Determine the (x, y) coordinate at the center of the cell enclosing the given text.  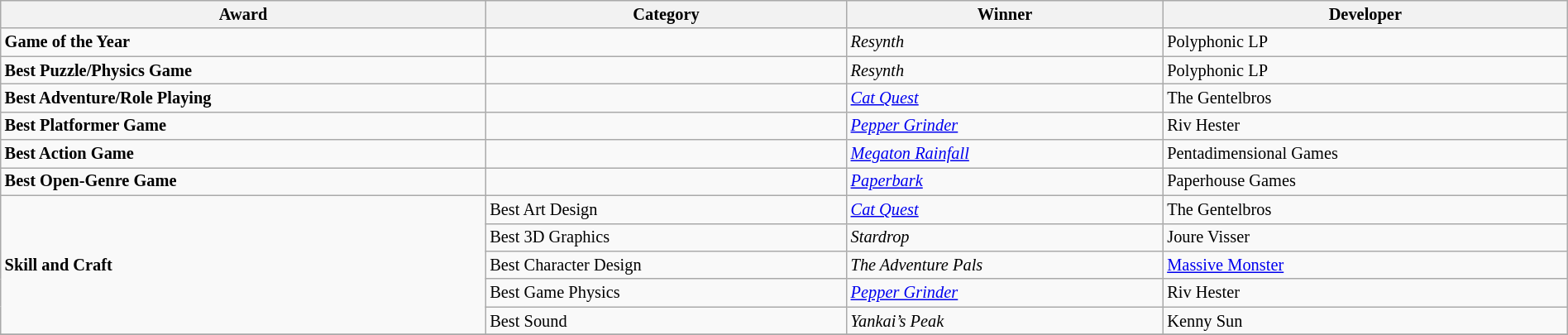
Best Platformer Game (243, 126)
The Adventure Pals (1006, 265)
Joure Visser (1365, 237)
Skill and Craft (243, 265)
Best Art Design (666, 209)
Pentadimensional Games (1365, 154)
Winner (1006, 14)
Game of the Year (243, 42)
Best Sound (666, 321)
Yankai’s Peak (1006, 321)
Best Game Physics (666, 293)
Best Puzzle/Physics Game (243, 70)
Developer (1365, 14)
Megaton Rainfall (1006, 154)
Best Action Game (243, 154)
Kenny Sun (1365, 321)
Paperbark (1006, 181)
Paperhouse Games (1365, 181)
Best Character Design (666, 265)
Best 3D Graphics (666, 237)
Massive Monster (1365, 265)
Stardrop (1006, 237)
Best Adventure/Role Playing (243, 98)
Best Open-Genre Game (243, 181)
Category (666, 14)
Award (243, 14)
